Determine the [X, Y] coordinate at the center of the cell enclosing the given text.  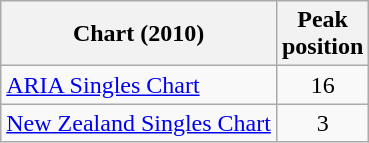
Peakposition [322, 34]
New Zealand Singles Chart [139, 123]
16 [322, 85]
Chart (2010) [139, 34]
3 [322, 123]
ARIA Singles Chart [139, 85]
